Pinpoint the cell where the given text exists, returning its (X, Y) midpoint coordinate. 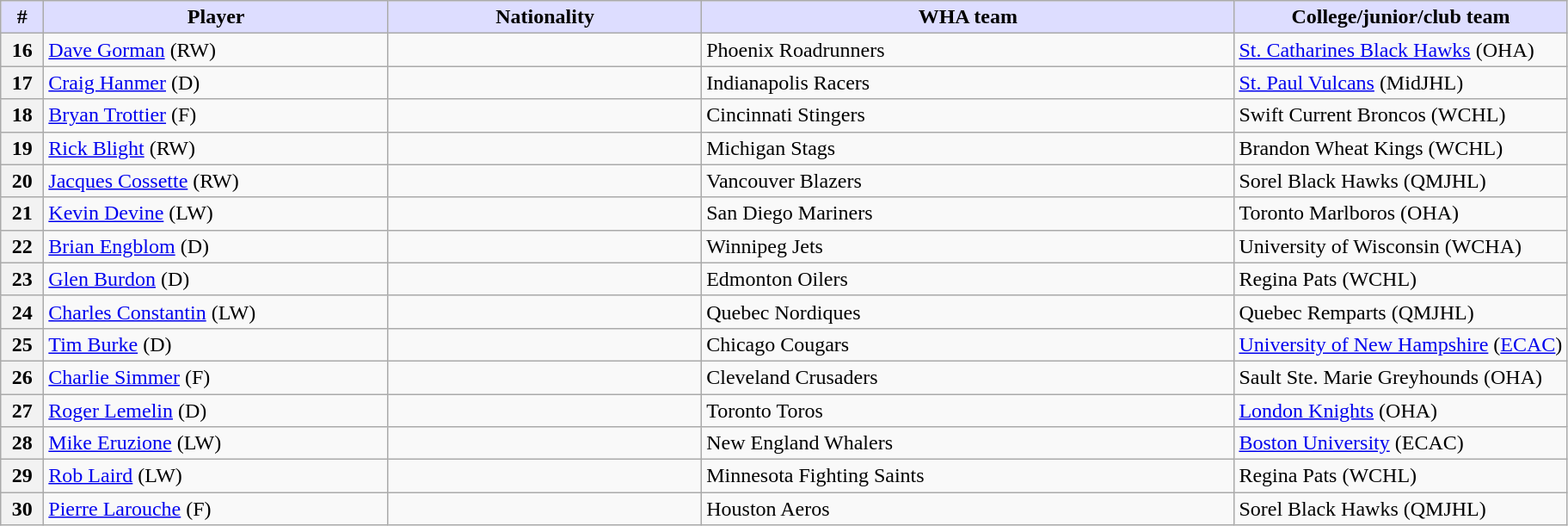
Houston Aeros (968, 509)
Brandon Wheat Kings (WCHL) (1400, 148)
Brian Engblom (D) (217, 246)
Indianapolis Racers (968, 83)
Edmonton Oilers (968, 279)
# (22, 17)
Phoenix Roadrunners (968, 50)
College/junior/club team (1400, 17)
Dave Gorman (RW) (217, 50)
St. Catharines Black Hawks (OHA) (1400, 50)
New England Whalers (968, 443)
London Knights (OHA) (1400, 411)
Pierre Larouche (F) (217, 509)
25 (22, 344)
Player (217, 17)
Glen Burdon (D) (217, 279)
Toronto Toros (968, 411)
29 (22, 476)
WHA team (968, 17)
Boston University (ECAC) (1400, 443)
22 (22, 246)
Chicago Cougars (968, 344)
23 (22, 279)
Minnesota Fighting Saints (968, 476)
28 (22, 443)
Swift Current Broncos (WCHL) (1400, 115)
Vancouver Blazers (968, 181)
Tim Burke (D) (217, 344)
Roger Lemelin (D) (217, 411)
University of Wisconsin (WCHA) (1400, 246)
Nationality (544, 17)
Charlie Simmer (F) (217, 377)
Toronto Marlboros (OHA) (1400, 213)
20 (22, 181)
Michigan Stags (968, 148)
19 (22, 148)
University of New Hampshire (ECAC) (1400, 344)
24 (22, 312)
Sault Ste. Marie Greyhounds (OHA) (1400, 377)
Rob Laird (LW) (217, 476)
San Diego Mariners (968, 213)
Rick Blight (RW) (217, 148)
Cleveland Crusaders (968, 377)
Jacques Cossette (RW) (217, 181)
Quebec Nordiques (968, 312)
Bryan Trottier (F) (217, 115)
Mike Eruzione (LW) (217, 443)
17 (22, 83)
Craig Hanmer (D) (217, 83)
Quebec Remparts (QMJHL) (1400, 312)
30 (22, 509)
18 (22, 115)
21 (22, 213)
16 (22, 50)
26 (22, 377)
27 (22, 411)
Charles Constantin (LW) (217, 312)
Cincinnati Stingers (968, 115)
Winnipeg Jets (968, 246)
Kevin Devine (LW) (217, 213)
St. Paul Vulcans (MidJHL) (1400, 83)
